Pinpoint the cell where the given text exists, returning its (X, Y) midpoint coordinate. 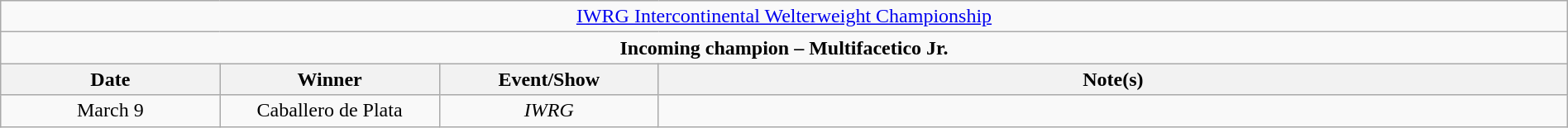
Winner (329, 79)
March 9 (111, 111)
Incoming champion – Multifacetico Jr. (784, 48)
IWRG (549, 111)
IWRG Intercontinental Welterweight Championship (784, 17)
Caballero de Plata (329, 111)
Date (111, 79)
Note(s) (1113, 79)
Event/Show (549, 79)
